Identify which cell holds the provided text, then report its (X, Y) central coordinate. 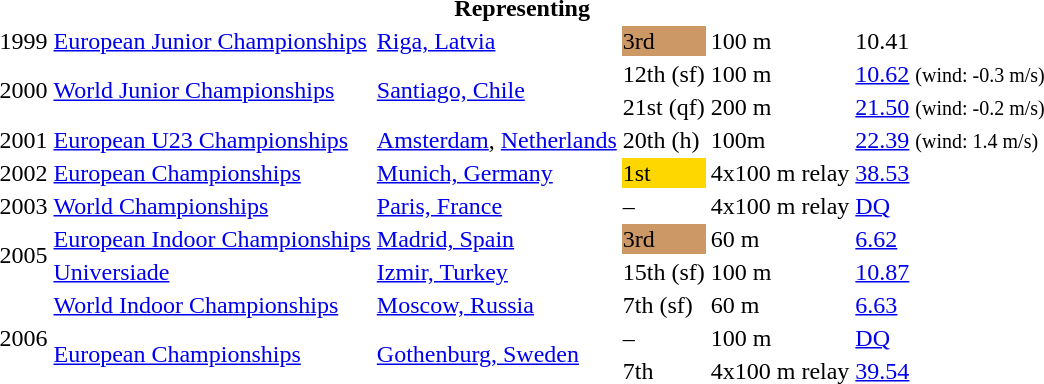
World Indoor Championships (212, 305)
Munich, Germany (496, 173)
7th (sf) (664, 305)
Madrid, Spain (496, 239)
12th (sf) (664, 74)
100m (780, 140)
200 m (780, 107)
World Junior Championships (212, 90)
Amsterdam, Netherlands (496, 140)
European Junior Championships (212, 41)
European Indoor Championships (212, 239)
Universiade (212, 272)
Moscow, Russia (496, 305)
Paris, France (496, 206)
Santiago, Chile (496, 90)
1st (664, 173)
21st (qf) (664, 107)
15th (sf) (664, 272)
Riga, Latvia (496, 41)
Izmir, Turkey (496, 272)
European Championships (212, 173)
World Championships (212, 206)
European U23 Championships (212, 140)
20th (h) (664, 140)
